Provide the (x, y) coordinate of the cell's center where the given text is located.  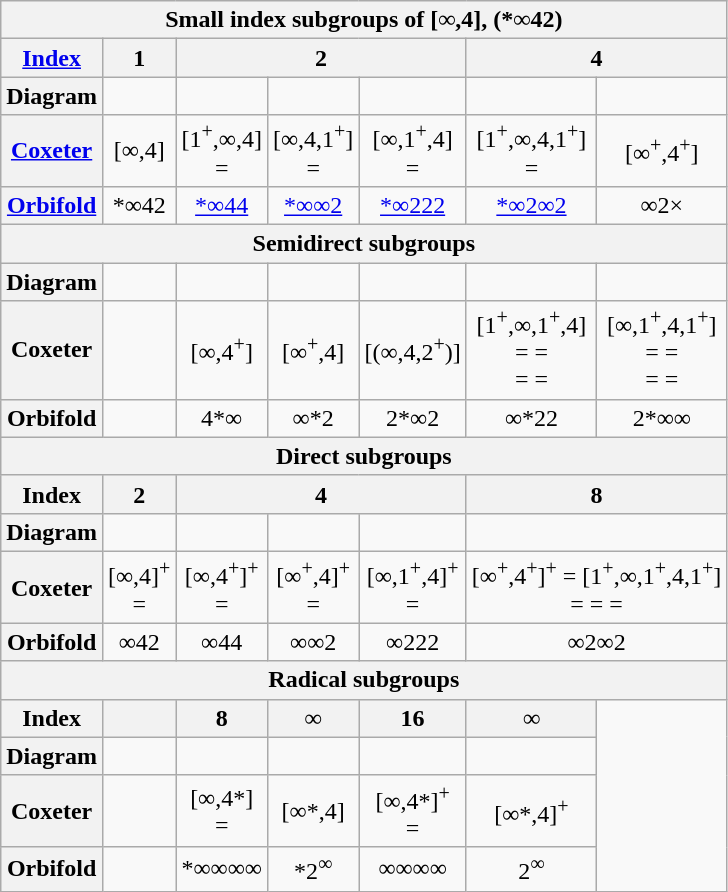
4*∞ (222, 418)
16 (412, 718)
∞*22 (531, 418)
[∞,4+] (222, 350)
∞42 (138, 642)
*∞∞∞∞ (222, 870)
[∞,4*]+ = (412, 811)
[∞,1+,4]+ = (412, 587)
∞2× (662, 205)
∞*2 (312, 418)
[∞*,4] (312, 811)
[(∞,4,2+)] (412, 350)
[∞+,4+]+ = [1+,∞,1+,4,1+] = = = (596, 587)
[∞,1+,4,1+] = = = = (662, 350)
2*∞2 (412, 418)
[∞,4] (138, 151)
Radical subgroups (364, 680)
2∞ (531, 870)
1 (138, 58)
*∞2∞2 (531, 205)
2*∞∞ (662, 418)
*∞∞2 (312, 205)
[1+,∞,1+,4] = = = = (531, 350)
Semidirect subgroups (364, 244)
[∞+,4+] (662, 151)
*∞44 (222, 205)
Small index subgroups of [∞,4], (*∞42) (364, 20)
[∞*,4]+ (531, 811)
*2∞ (312, 870)
[1+,∞,4] = (222, 151)
∞2∞2 (596, 642)
∞∞2 (312, 642)
∞∞∞∞ (412, 870)
∞222 (412, 642)
[∞,4*] = (222, 811)
[∞,4]+ = (138, 587)
*∞222 (412, 205)
[∞+,4]+ = (312, 587)
[∞,4+]+ = (222, 587)
[∞+,4] (312, 350)
*∞42 (138, 205)
[1+,∞,4,1+] = (531, 151)
Direct subgroups (364, 456)
[∞,1+,4] = (412, 151)
[∞,4,1+] = (312, 151)
∞44 (222, 642)
